Return the [X, Y] coordinate for the center point of the cell that contains the specified text.  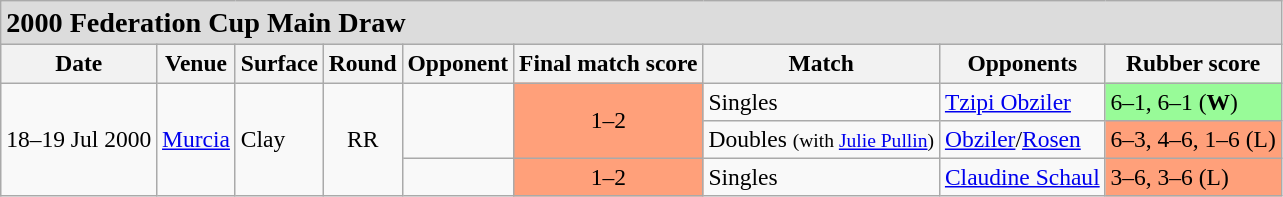
Final match score [608, 63]
Match [822, 63]
6–3, 4–6, 1–6 (L) [1193, 139]
Round [362, 63]
3–6, 3–6 (L) [1193, 177]
Claudine Schaul [1022, 177]
Venue [196, 63]
2000 Federation Cup Main Draw [641, 22]
Date [79, 63]
Rubber score [1193, 63]
6–1, 6–1 (W) [1193, 101]
Tzipi Obziler [1022, 101]
Doubles (with Julie Pullin) [822, 139]
RR [362, 139]
Clay [279, 139]
Murcia [196, 139]
Opponent [458, 63]
Surface [279, 63]
Obziler/Rosen [1022, 139]
Opponents [1022, 63]
18–19 Jul 2000 [79, 139]
